Identify which cell holds the provided text, then report its (x, y) central coordinate. 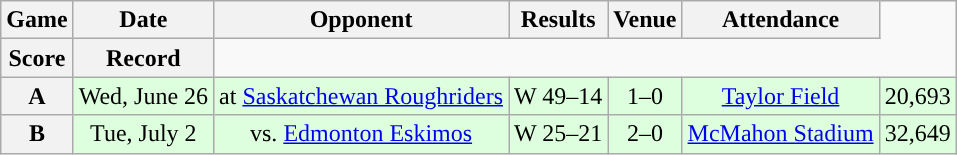
W 25–21 (558, 134)
Opponent (362, 20)
20,693 (918, 96)
Wed, June 26 (143, 96)
Venue (645, 20)
Attendance (780, 20)
W 49–14 (558, 96)
McMahon Stadium (780, 134)
A (37, 96)
1–0 (645, 96)
Record (143, 58)
B (37, 134)
Date (143, 20)
vs. Edmonton Eskimos (362, 134)
at Saskatchewan Roughriders (362, 96)
32,649 (918, 134)
2–0 (645, 134)
Score (37, 58)
Tue, July 2 (143, 134)
Results (558, 20)
Game (37, 20)
Taylor Field (780, 96)
